For the text-containing cell, return its midpoint in [X, Y] coordinate format. 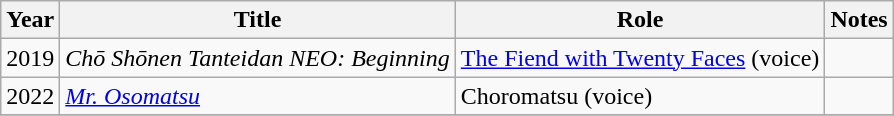
Chō Shōnen Tanteidan NEO: Beginning [258, 58]
Title [258, 20]
2022 [30, 96]
2019 [30, 58]
Role [640, 20]
Year [30, 20]
Mr. Osomatsu [258, 96]
The Fiend with Twenty Faces (voice) [640, 58]
Choromatsu (voice) [640, 96]
Notes [859, 20]
